Return (x, y) of the center of cell containing provided text 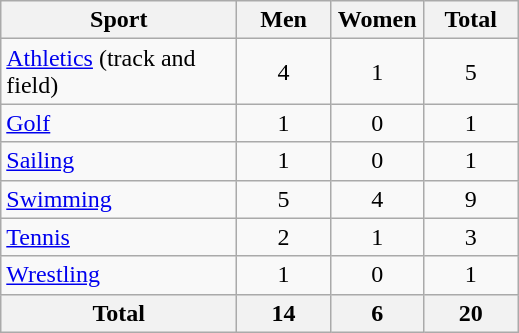
Athletics (track and field) (119, 72)
3 (471, 237)
Swimming (119, 199)
Golf (119, 123)
6 (377, 313)
2 (284, 237)
Wrestling (119, 275)
Sailing (119, 161)
Sport (119, 20)
20 (471, 313)
9 (471, 199)
Women (377, 20)
Tennis (119, 237)
14 (284, 313)
Men (284, 20)
